Determine the (X, Y) coordinate at the center of the cell enclosing the given text.  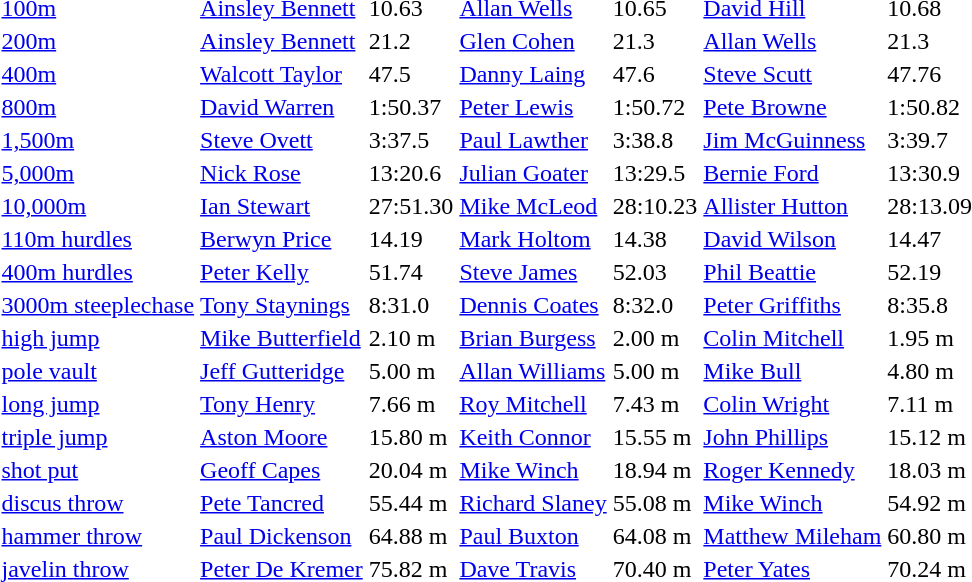
3:37.5 (411, 140)
14.38 (655, 239)
400m hurdles (98, 272)
John Phillips (792, 437)
Ainsley Bennett (282, 41)
Julian Goater (533, 173)
Roger Kennedy (792, 470)
Pete Browne (792, 107)
47.5 (411, 74)
Allan Williams (533, 371)
Peter Lewis (533, 107)
Matthew Mileham (792, 536)
3000m steeplechase (98, 305)
47.6 (655, 74)
hammer throw (98, 536)
Bernie Ford (792, 173)
shot put (98, 470)
21.3 (655, 41)
Keith Connor (533, 437)
Mike Butterfield (282, 338)
Paul Dickenson (282, 536)
7.66 m (411, 404)
Brian Burgess (533, 338)
15.80 m (411, 437)
Mike Bull (792, 371)
Richard Slaney (533, 503)
64.08 m (655, 536)
7.43 m (655, 404)
Peter Kelly (282, 272)
Jeff Gutteridge (282, 371)
21.2 (411, 41)
10,000m (98, 206)
28:10.23 (655, 206)
Steve Ovett (282, 140)
discus throw (98, 503)
Paul Lawther (533, 140)
64.88 m (411, 536)
Geoff Capes (282, 470)
Colin Mitchell (792, 338)
27:51.30 (411, 206)
110m hurdles (98, 239)
15.55 m (655, 437)
Roy Mitchell (533, 404)
1,500m (98, 140)
David Wilson (792, 239)
Dennis Coates (533, 305)
55.44 m (411, 503)
Berwyn Price (282, 239)
pole vault (98, 371)
Nick Rose (282, 173)
Paul Buxton (533, 536)
long jump (98, 404)
Steve James (533, 272)
Steve Scutt (792, 74)
20.04 m (411, 470)
13:29.5 (655, 173)
Mark Holtom (533, 239)
David Warren (282, 107)
8:31.0 (411, 305)
2.10 m (411, 338)
Aston Moore (282, 437)
2.00 m (655, 338)
Jim McGuinness (792, 140)
14.19 (411, 239)
13:20.6 (411, 173)
Colin Wright (792, 404)
Peter Griffiths (792, 305)
800m (98, 107)
200m (98, 41)
1:50.37 (411, 107)
triple jump (98, 437)
55.08 m (655, 503)
Pete Tancred (282, 503)
Tony Henry (282, 404)
1:50.72 (655, 107)
Glen Cohen (533, 41)
400m (98, 74)
high jump (98, 338)
Danny Laing (533, 74)
Mike McLeod (533, 206)
5,000m (98, 173)
Allan Wells (792, 41)
3:38.8 (655, 140)
8:32.0 (655, 305)
Ian Stewart (282, 206)
Walcott Taylor (282, 74)
Tony Staynings (282, 305)
Allister Hutton (792, 206)
51.74 (411, 272)
Phil Beattie (792, 272)
52.03 (655, 272)
18.94 m (655, 470)
